Pinpoint the cell where the given text exists, returning its [x, y] midpoint coordinate. 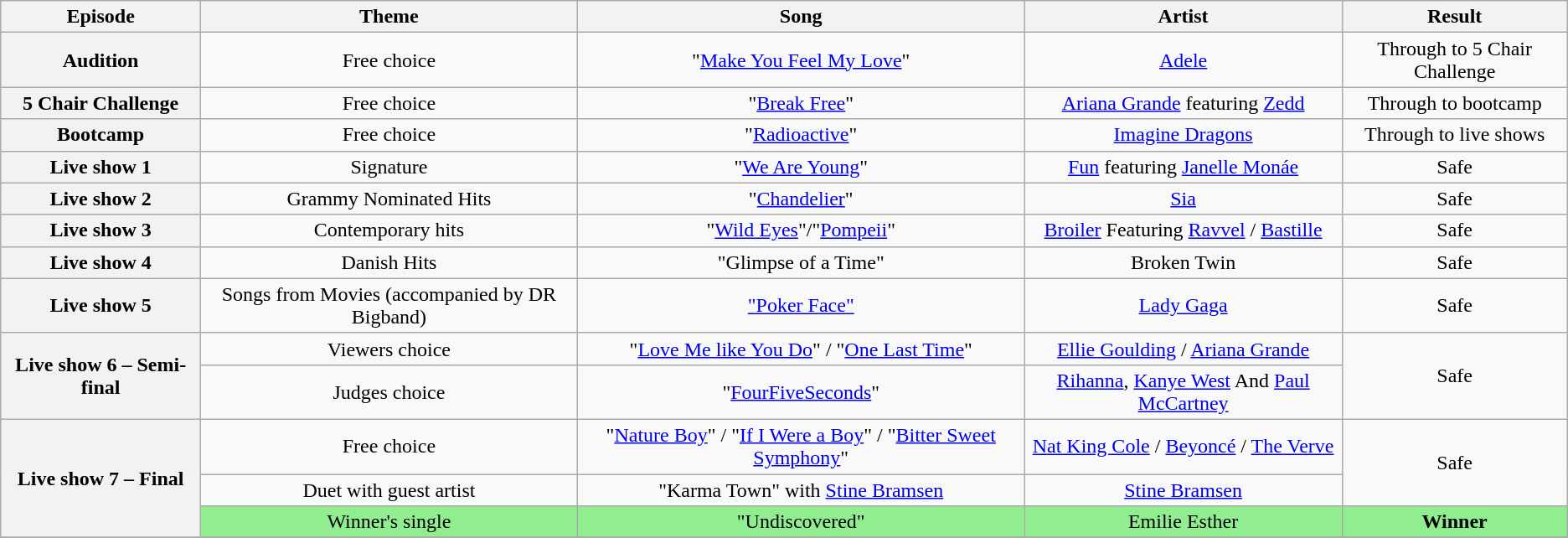
5 Chair Challenge [101, 103]
Rihanna, Kanye West And Paul McCartney [1183, 392]
"Wild Eyes"/"Pompeii" [801, 230]
Result [1454, 17]
"We Are Young" [801, 167]
Signature [389, 167]
Imagine Dragons [1183, 135]
Winner's single [389, 522]
Through to 5 Chair Challenge [1454, 60]
Broken Twin [1183, 262]
Song [801, 17]
Winner [1454, 522]
Artist [1183, 17]
Adele [1183, 60]
Live show 3 [101, 230]
Live show 6 – Semi-final [101, 375]
Ariana Grande featuring Zedd [1183, 103]
"Nature Boy" / "If I Were a Boy" / "Bitter Sweet Symphony" [801, 446]
"Chandelier" [801, 199]
"Love Me like You Do" / "One Last Time" [801, 349]
Lady Gaga [1183, 305]
Sia [1183, 199]
Judges choice [389, 392]
Songs from Movies (accompanied by DR Bigband) [389, 305]
"Make You Feel My Love" [801, 60]
"Karma Town" with Stine Bramsen [801, 490]
Broiler Featuring Ravvel / Bastille [1183, 230]
"Break Free" [801, 103]
Bootcamp [101, 135]
Contemporary hits [389, 230]
Danish Hits [389, 262]
Emilie Esther [1183, 522]
Live show 7 – Final [101, 478]
Nat King Cole / Beyoncé / The Verve [1183, 446]
"FourFiveSeconds" [801, 392]
Duet with guest artist [389, 490]
"Glimpse of a Time" [801, 262]
Audition [101, 60]
Live show 5 [101, 305]
Theme [389, 17]
Grammy Nominated Hits [389, 199]
Ellie Goulding / Ariana Grande [1183, 349]
Through to live shows [1454, 135]
Live show 2 [101, 199]
Fun featuring Janelle Monáe [1183, 167]
Stine Bramsen [1183, 490]
Viewers choice [389, 349]
Through to bootcamp [1454, 103]
"Poker Face" [801, 305]
Episode [101, 17]
Live show 4 [101, 262]
"Radioactive" [801, 135]
Live show 1 [101, 167]
"Undiscovered" [801, 522]
